For the text-containing cell, return its midpoint in (X, Y) coordinate format. 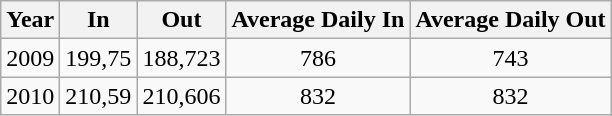
188,723 (182, 58)
199,75 (98, 58)
786 (318, 58)
210,606 (182, 96)
Out (182, 20)
Average Daily In (318, 20)
Average Daily Out (510, 20)
2010 (30, 96)
210,59 (98, 96)
In (98, 20)
2009 (30, 58)
743 (510, 58)
Year (30, 20)
